Return [X, Y] of the center of cell containing provided text 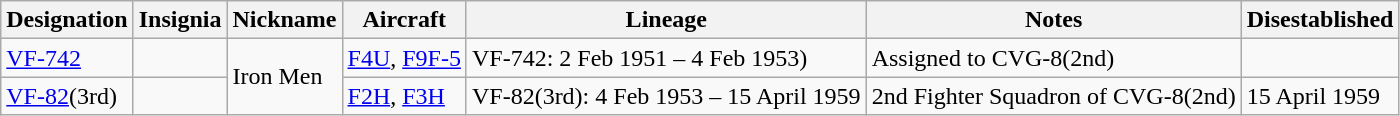
Assigned to CVG-8(2nd) [1054, 58]
15 April 1959 [1320, 96]
VF-742 [67, 58]
Lineage [666, 20]
Designation [67, 20]
Disestablished [1320, 20]
F4U, F9F-5 [404, 58]
Iron Men [284, 77]
F2H, F3H [404, 96]
Notes [1054, 20]
Nickname [284, 20]
VF-82(3rd): 4 Feb 1953 – 15 April 1959 [666, 96]
VF-82(3rd) [67, 96]
Aircraft [404, 20]
Insignia [180, 20]
2nd Fighter Squadron of CVG-8(2nd) [1054, 96]
VF-742: 2 Feb 1951 – 4 Feb 1953) [666, 58]
